From the cell containing the given text, extract its center point as (x, y) coordinate. 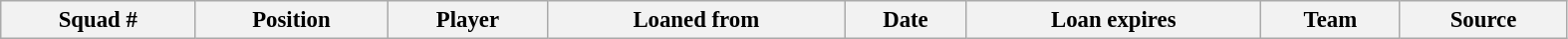
Source (1483, 20)
Position (291, 20)
Date (906, 20)
Player (467, 20)
Loan expires (1114, 20)
Squad # (98, 20)
Loaned from (696, 20)
Team (1331, 20)
